Find where the given text appears and provide that cell's center as [X, Y] coordinate. 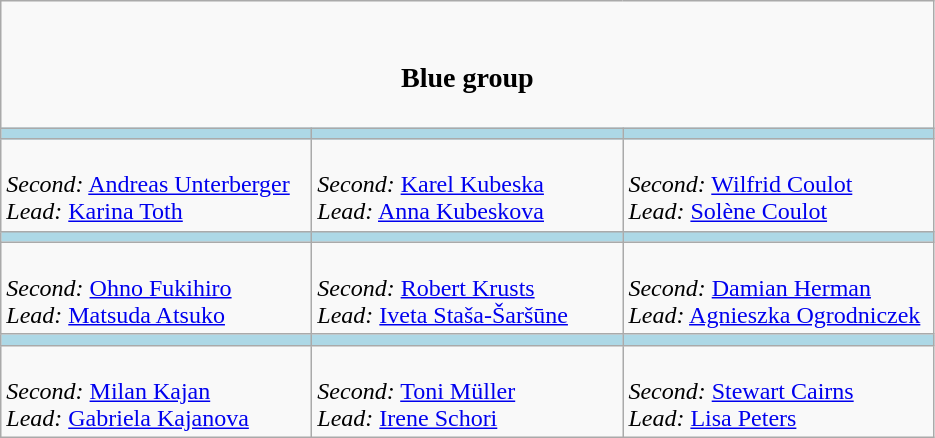
Second: Robert Krusts Lead: Iveta Staša-Šaršūne [468, 288]
Second: Andreas Unterberger Lead: Karina Toth [156, 185]
Second: Karel Kubeska Lead: Anna Kubeskova [468, 185]
Second: Toni Müller Lead: Irene Schori [468, 391]
Blue group [468, 64]
Second: Damian Herman Lead: Agnieszka Ogrodniczek [778, 288]
Second: Ohno Fukihiro Lead: Matsuda Atsuko [156, 288]
Second: Wilfrid Coulot Lead: Solène Coulot [778, 185]
Second: Stewart Cairns Lead: Lisa Peters [778, 391]
Second: Milan Kajan Lead: Gabriela Kajanova [156, 391]
